Find where the given text appears and provide that cell's center as [X, Y] coordinate. 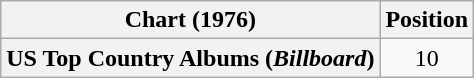
US Top Country Albums (Billboard) [190, 58]
10 [427, 58]
Position [427, 20]
Chart (1976) [190, 20]
